Identify which cell holds the provided text, then report its [X, Y] central coordinate. 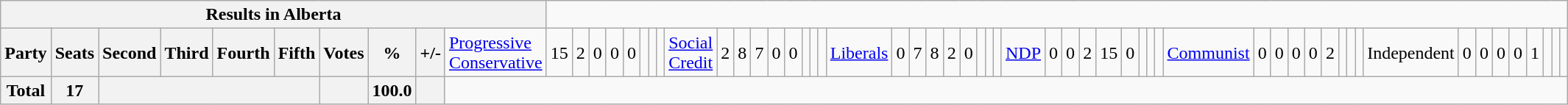
Results in Alberta [274, 15]
Fourth [243, 53]
Fifth [297, 53]
1 [1536, 53]
Communist [1209, 53]
NDP [1023, 53]
Liberals [859, 53]
+/- [430, 53]
Party [26, 53]
Social Credit [691, 53]
Progressive Conservative [495, 53]
Seats [74, 53]
Votes [344, 53]
Total [26, 90]
Third [187, 53]
% [392, 53]
Independent [1411, 53]
Second [130, 53]
17 [74, 90]
100.0 [392, 90]
